For the text-containing cell, return its midpoint in (X, Y) coordinate format. 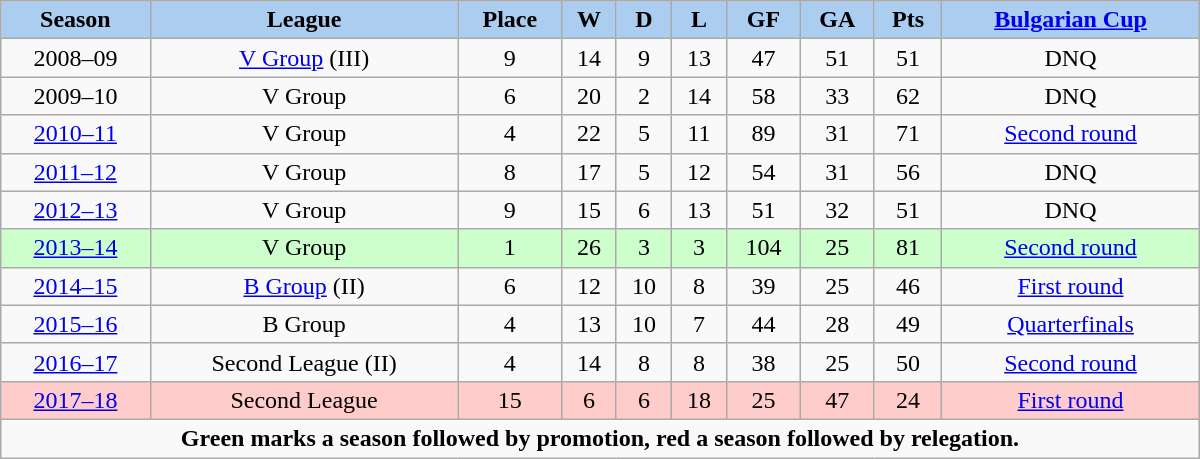
Pts (908, 20)
33 (837, 96)
58 (763, 96)
81 (908, 248)
2011–12 (76, 172)
1 (510, 248)
62 (908, 96)
71 (908, 134)
Bulgarian Cup (1070, 20)
2017–18 (76, 400)
20 (588, 96)
49 (908, 324)
11 (698, 134)
2016–17 (76, 362)
B Group (II) (304, 286)
Green marks a season followed by promotion, red a season followed by relegation. (600, 438)
7 (698, 324)
Place (510, 20)
2 (644, 96)
89 (763, 134)
38 (763, 362)
46 (908, 286)
Quarterfinals (1070, 324)
32 (837, 210)
Second League (II) (304, 362)
54 (763, 172)
104 (763, 248)
2010–11 (76, 134)
GF (763, 20)
2012–13 (76, 210)
League (304, 20)
2009–10 (76, 96)
D (644, 20)
2008–09 (76, 58)
56 (908, 172)
44 (763, 324)
18 (698, 400)
B Group (304, 324)
22 (588, 134)
2013–14 (76, 248)
28 (837, 324)
26 (588, 248)
W (588, 20)
Season (76, 20)
2015–16 (76, 324)
24 (908, 400)
39 (763, 286)
50 (908, 362)
V Group (III) (304, 58)
L (698, 20)
Second League (304, 400)
GA (837, 20)
17 (588, 172)
2014–15 (76, 286)
